Return the [x, y] coordinate for the center point of the cell that contains the specified text.  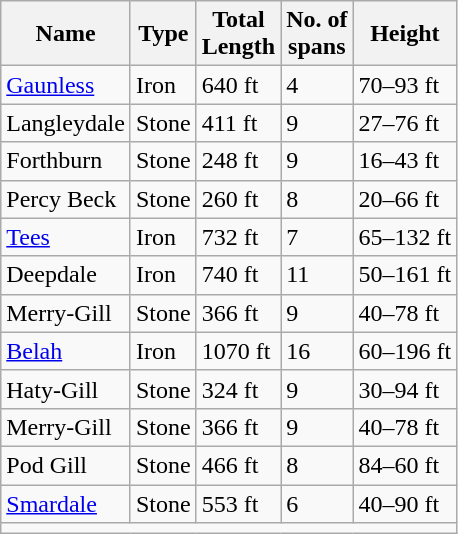
Haty-Gill [66, 389]
60–196 ft [405, 351]
84–60 ft [405, 465]
11 [317, 275]
Belah [66, 351]
640 ft [238, 85]
20–66 ft [405, 199]
Pod Gill [66, 465]
740 ft [238, 275]
Name [66, 34]
50–161 ft [405, 275]
Forthburn [66, 161]
248 ft [238, 161]
Smardale [66, 503]
7 [317, 237]
Tees [66, 237]
No. ofspans [317, 34]
Height [405, 34]
TotalLength [238, 34]
65–132 ft [405, 237]
Deepdale [66, 275]
324 ft [238, 389]
4 [317, 85]
466 ft [238, 465]
16–43 ft [405, 161]
1070 ft [238, 351]
553 ft [238, 503]
732 ft [238, 237]
16 [317, 351]
Langleydale [66, 123]
Percy Beck [66, 199]
27–76 ft [405, 123]
260 ft [238, 199]
70–93 ft [405, 85]
6 [317, 503]
411 ft [238, 123]
Type [163, 34]
40–90 ft [405, 503]
Gaunless [66, 85]
30–94 ft [405, 389]
